Detect which cell encompasses the target text, then output its [x, y] center coordinate. 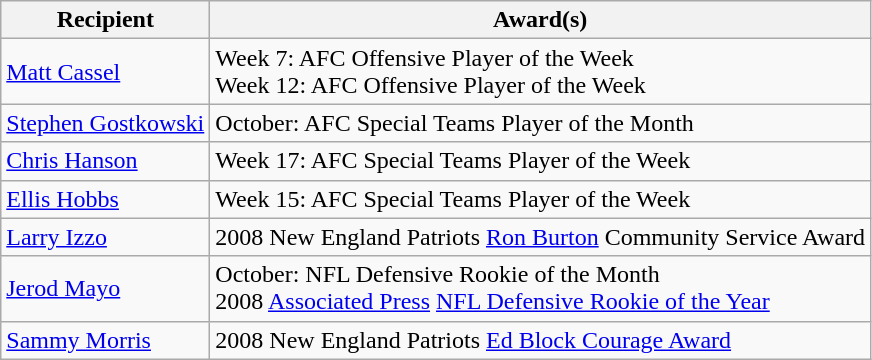
Jerod Mayo [106, 288]
October: NFL Defensive Rookie of the Month2008 Associated Press NFL Defensive Rookie of the Year [540, 288]
Recipient [106, 20]
Chris Hanson [106, 161]
Sammy Morris [106, 340]
Week 15: AFC Special Teams Player of the Week [540, 199]
Larry Izzo [106, 237]
Ellis Hobbs [106, 199]
October: AFC Special Teams Player of the Month [540, 123]
2008 New England Patriots Ed Block Courage Award [540, 340]
Matt Cassel [106, 72]
Week 7: AFC Offensive Player of the WeekWeek 12: AFC Offensive Player of the Week [540, 72]
Week 17: AFC Special Teams Player of the Week [540, 161]
Award(s) [540, 20]
Stephen Gostkowski [106, 123]
2008 New England Patriots Ron Burton Community Service Award [540, 237]
